Extract the [X, Y] coordinate from the center of the cell holding the provided text.  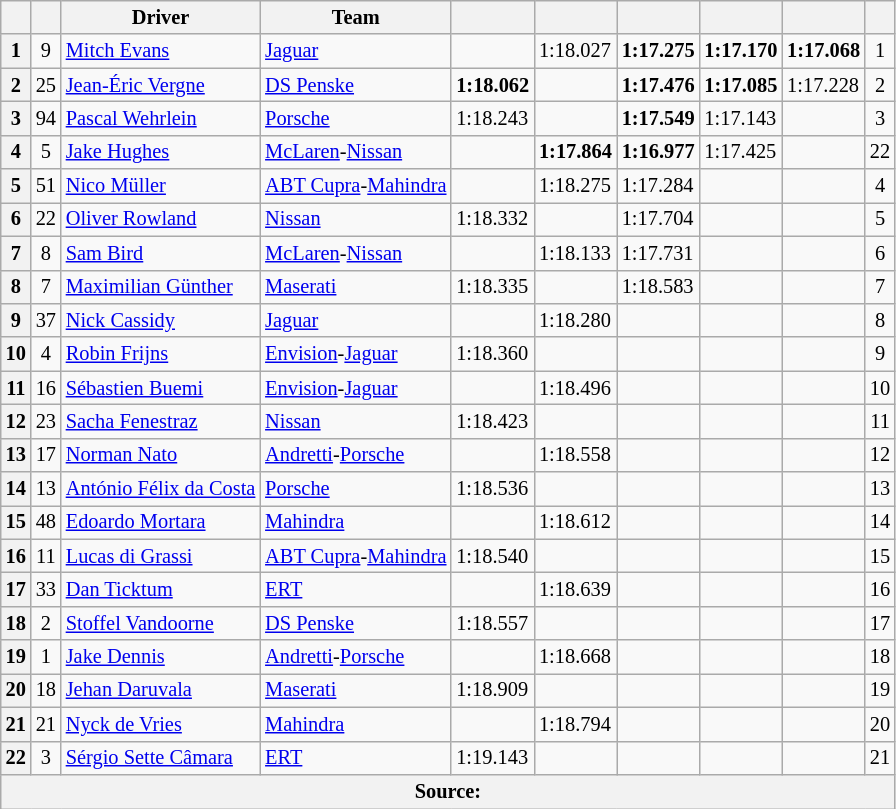
1:18.133 [576, 253]
1:19.143 [492, 758]
1:18.558 [576, 455]
1:18.496 [576, 388]
1:18.275 [576, 186]
1:17.704 [658, 219]
Oliver Rowland [160, 219]
1:18.335 [492, 287]
1:18.332 [492, 219]
1:17.170 [742, 51]
1:17.085 [742, 85]
Sérgio Sette Câmara [160, 758]
1:18.027 [576, 51]
1:17.275 [658, 51]
1:17.864 [576, 152]
37 [46, 320]
Driver [160, 17]
Maximilian Günther [160, 287]
1:17.284 [658, 186]
Nyck de Vries [160, 724]
1:18.639 [576, 589]
Lucas di Grassi [160, 556]
1:18.423 [492, 421]
1:18.062 [492, 85]
Jehan Daruvala [160, 690]
Source: [448, 791]
23 [46, 421]
Jake Hughes [160, 152]
51 [46, 186]
Stoffel Vandoorne [160, 623]
1:17.143 [742, 118]
Sébastien Buemi [160, 388]
1:17.228 [824, 85]
Pascal Wehrlein [160, 118]
1:18.583 [658, 287]
Jean-Éric Vergne [160, 85]
Nick Cassidy [160, 320]
1:18.612 [576, 522]
Jake Dennis [160, 657]
1:18.536 [492, 489]
Norman Nato [160, 455]
1:17.549 [658, 118]
1:17.068 [824, 51]
1:18.668 [576, 657]
Nico Müller [160, 186]
1:18.360 [492, 354]
Team [356, 17]
48 [46, 522]
94 [46, 118]
1:17.731 [658, 253]
Dan Ticktum [160, 589]
1:18.243 [492, 118]
1:18.909 [492, 690]
25 [46, 85]
1:17.425 [742, 152]
Robin Frijns [160, 354]
33 [46, 589]
Sam Bird [160, 253]
1:18.540 [492, 556]
António Félix da Costa [160, 489]
1:18.794 [576, 724]
1:17.476 [658, 85]
Edoardo Mortara [160, 522]
1:18.557 [492, 623]
Mitch Evans [160, 51]
Sacha Fenestraz [160, 421]
1:16.977 [658, 152]
1:18.280 [576, 320]
